Return (x, y) of the center of cell containing provided text 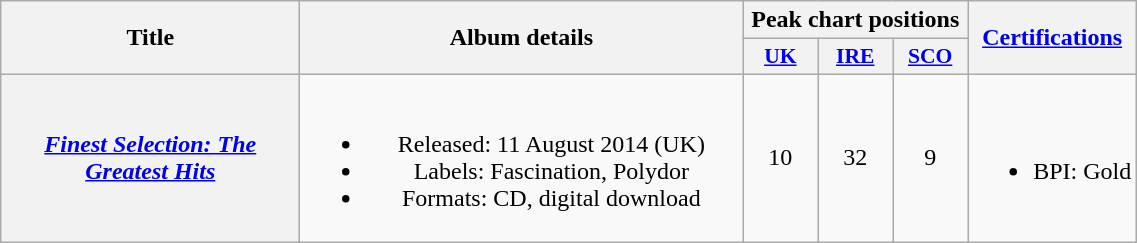
Released: 11 August 2014 (UK)Labels: Fascination, PolydorFormats: CD, digital download (522, 158)
Certifications (1052, 38)
32 (856, 158)
IRE (856, 57)
SCO (930, 57)
Peak chart positions (856, 20)
9 (930, 158)
Album details (522, 38)
BPI: Gold (1052, 158)
Title (150, 38)
Finest Selection: The Greatest Hits (150, 158)
10 (780, 158)
UK (780, 57)
